Locate the cell with the specified text and output its (x, y) center coordinate. 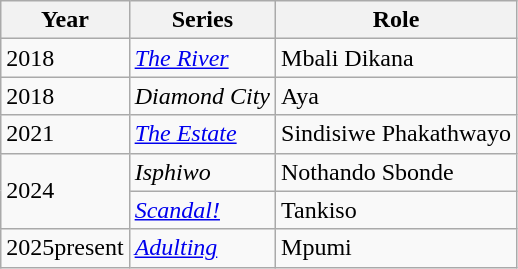
Sindisiwe Phakathwayo (396, 134)
Nothando Sbonde (396, 172)
Series (202, 20)
Mbali Dikana (396, 58)
Isphiwo (202, 172)
The River (202, 58)
Role (396, 20)
Tankiso (396, 210)
Adulting (202, 248)
2025present (65, 248)
Aya (396, 96)
Scandal! (202, 210)
2021 (65, 134)
Mpumi (396, 248)
2024 (65, 191)
The Estate (202, 134)
Diamond City (202, 96)
Year (65, 20)
